Return [X, Y] of the center of cell containing provided text 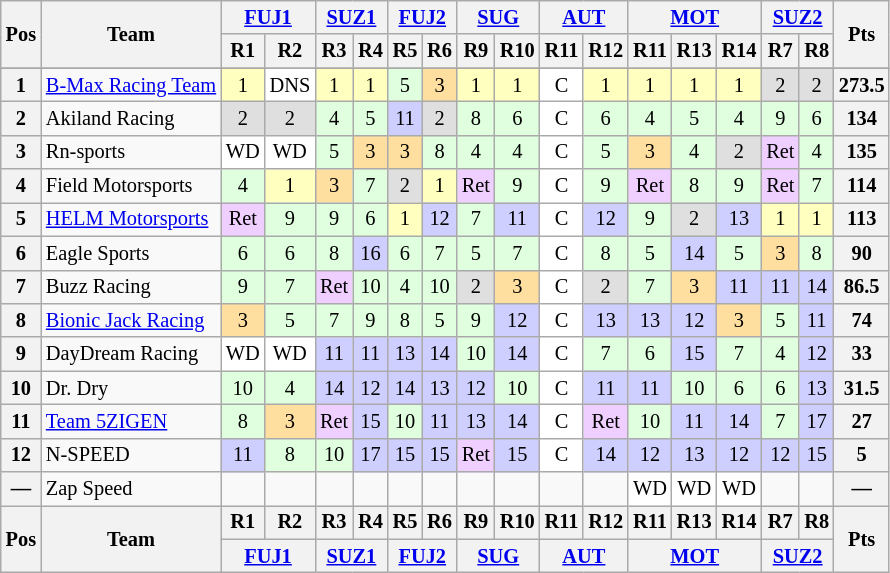
273.5 [862, 85]
B-Max Racing Team [131, 85]
Zap Speed [131, 489]
27 [862, 421]
Akiland Racing [131, 118]
Dr. Dry [131, 388]
DNS [290, 85]
Buzz Racing [131, 287]
DayDream Racing [131, 354]
135 [862, 152]
HELM Motorsports [131, 219]
31.5 [862, 388]
Rn-sports [131, 152]
Eagle Sports [131, 253]
Bionic Jack Racing [131, 320]
90 [862, 253]
33 [862, 354]
Field Motorsports [131, 186]
N-SPEED [131, 455]
113 [862, 219]
114 [862, 186]
134 [862, 118]
Team 5ZIGEN [131, 421]
86.5 [862, 287]
74 [862, 320]
16 [370, 253]
